Return [X, Y] of the center of cell containing provided text 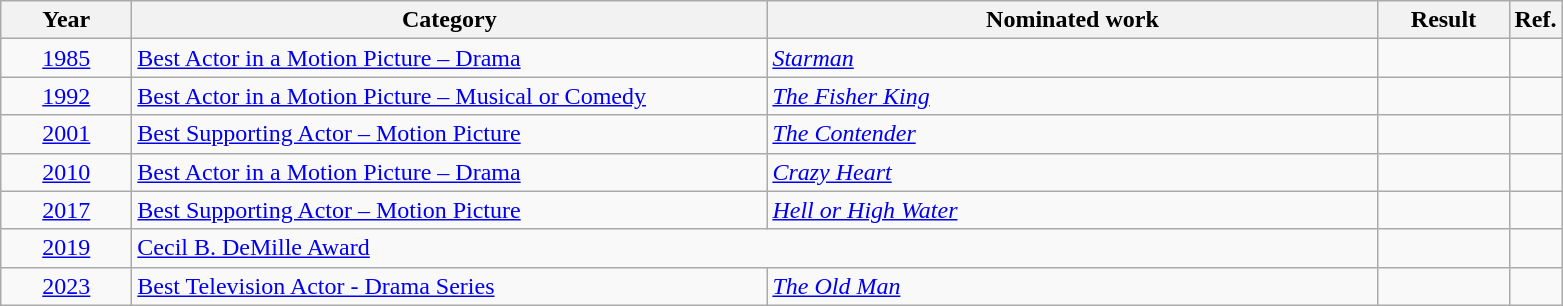
Nominated work [1072, 20]
Crazy Heart [1072, 172]
2017 [66, 210]
The Fisher King [1072, 96]
2019 [66, 248]
Best Actor in a Motion Picture – Musical or Comedy [450, 96]
Year [66, 20]
Ref. [1536, 20]
Starman [1072, 58]
The Contender [1072, 134]
Result [1444, 20]
2001 [66, 134]
2010 [66, 172]
Category [450, 20]
1985 [66, 58]
2023 [66, 286]
The Old Man [1072, 286]
Cecil B. DeMille Award [755, 248]
Best Television Actor - Drama Series [450, 286]
1992 [66, 96]
Hell or High Water [1072, 210]
